Determine the (x, y) coordinate at the center of the cell enclosing the given text.  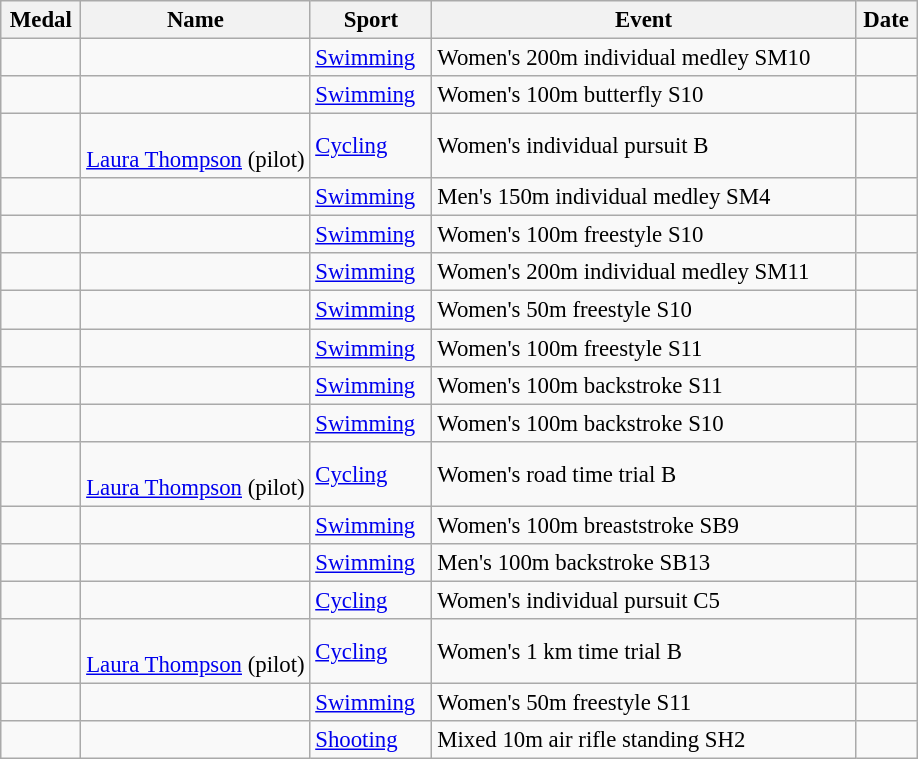
Women's 50m freestyle S10 (644, 310)
Women's road time trial B (644, 474)
Women's 200m individual medley SM11 (644, 273)
Men's 100m backstroke SB13 (644, 563)
Men's 150m individual medley SM4 (644, 197)
Women's 200m individual medley SM10 (644, 58)
Medal (41, 20)
Mixed 10m air rifle standing SH2 (644, 740)
Women's 50m freestyle S11 (644, 702)
Shooting (371, 740)
Women's 100m backstroke S10 (644, 423)
Event (644, 20)
Women's 100m breaststroke SB9 (644, 525)
Women's individual pursuit B (644, 146)
Women's individual pursuit C5 (644, 600)
Date (886, 20)
Women's 100m butterfly S10 (644, 95)
Sport (371, 20)
Women's 100m freestyle S10 (644, 235)
Women's 100m backstroke S11 (644, 385)
Women's 1 km time trial B (644, 652)
Women's 100m freestyle S11 (644, 348)
Name (196, 20)
